Pinpoint the cell where the given text exists, returning its (x, y) midpoint coordinate. 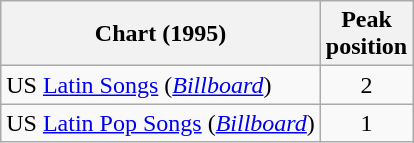
US Latin Songs (Billboard) (161, 85)
Peakposition (366, 34)
Chart (1995) (161, 34)
1 (366, 123)
US Latin Pop Songs (Billboard) (161, 123)
2 (366, 85)
